Scan for the cell matching the given text and deliver its [X, Y] coordinate at center. 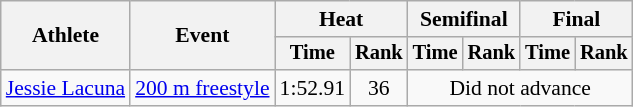
1:52.91 [312, 88]
Heat [342, 19]
Athlete [66, 36]
Semifinal [464, 19]
Event [202, 36]
Final [576, 19]
36 [379, 88]
Did not advance [520, 88]
Jessie Lacuna [66, 88]
200 m freestyle [202, 88]
